Pinpoint the cell where the given text exists, returning its (x, y) midpoint coordinate. 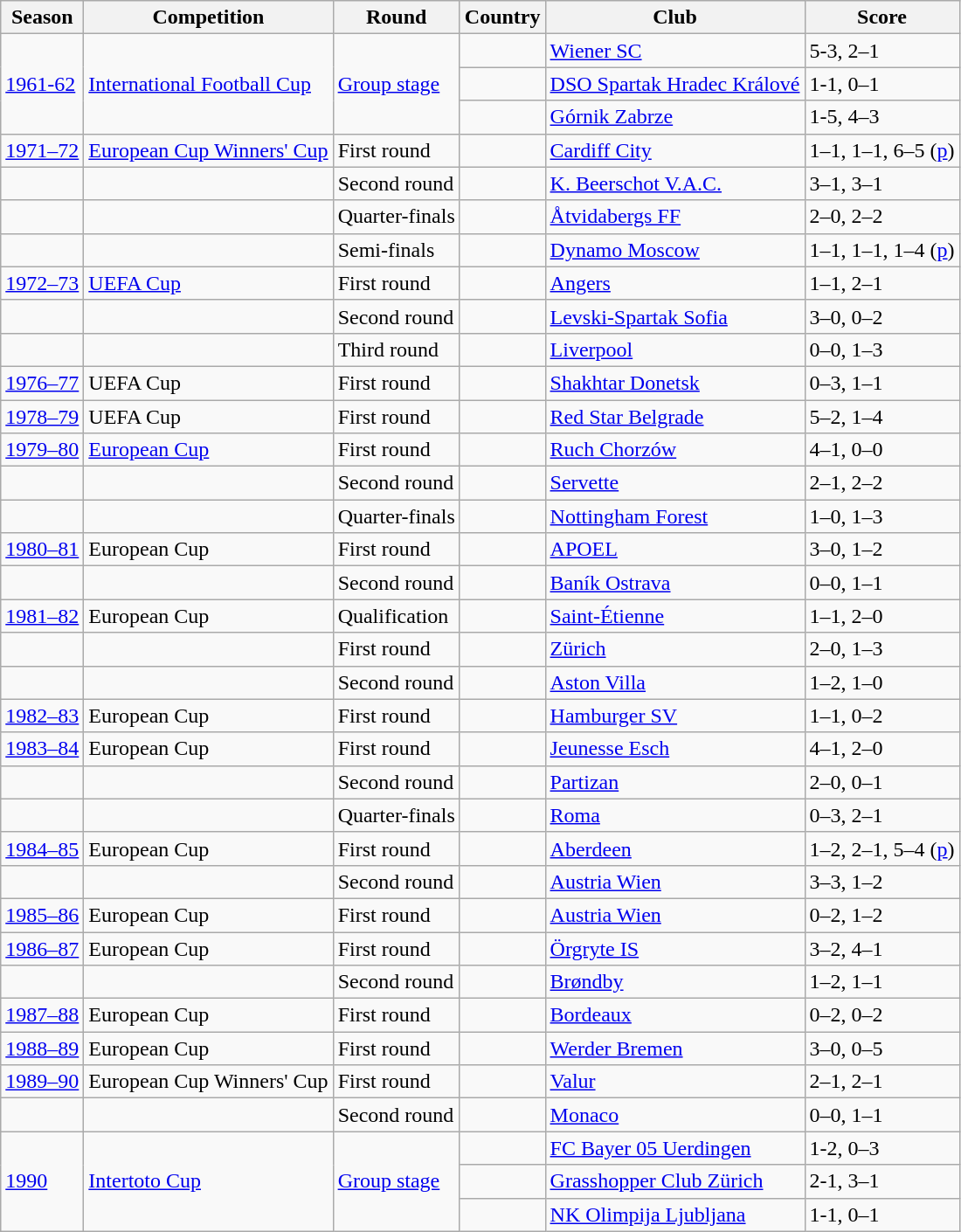
Qualification (397, 616)
1989–90 (42, 1082)
1–1, 0–2 (882, 716)
1978–79 (42, 417)
1990 (42, 1181)
1961-62 (42, 84)
3–0, 0–5 (882, 1049)
Roma (674, 815)
3–1, 3–1 (882, 183)
1986–87 (42, 948)
1972–73 (42, 283)
Semi-finals (397, 250)
1–0, 1–3 (882, 516)
2–1, 2–2 (882, 483)
1971–72 (42, 150)
1987–88 (42, 1015)
1–2, 1–0 (882, 682)
Season (42, 17)
3–3, 1–2 (882, 882)
1981–82 (42, 616)
Dynamo Moscow (674, 250)
Servette (674, 483)
1980–81 (42, 550)
2–0, 1–3 (882, 649)
Saint-Étienne (674, 616)
0–2, 1–2 (882, 915)
Hamburger SV (674, 716)
Intertoto Cup (208, 1181)
1985–86 (42, 915)
1983–84 (42, 749)
2–1, 2–1 (882, 1082)
Bordeaux (674, 1015)
Competition (208, 17)
Baník Ostrava (674, 583)
Górnik Zabrze (674, 117)
1988–89 (42, 1049)
1–2, 2–1, 5–4 (p) (882, 848)
Score (882, 17)
Red Star Belgrade (674, 417)
Partizan (674, 782)
Aston Villa (674, 682)
0–2, 0–2 (882, 1015)
2–0, 0–1 (882, 782)
Club (674, 17)
Third round (397, 350)
0–3, 1–1 (882, 383)
1-5, 4–3 (882, 117)
Round (397, 17)
1–2, 1–1 (882, 982)
Åtvidabergs FF (674, 217)
K. Beerschot V.A.C. (674, 183)
Werder Bremen (674, 1049)
Cardiff City (674, 150)
2-1, 3–1 (882, 1181)
5–2, 1–4 (882, 417)
Liverpool (674, 350)
FC Bayer 05 Uerdingen (674, 1148)
Jeunesse Esch (674, 749)
4–1, 0–0 (882, 450)
Örgryte IS (674, 948)
1–1, 1–1, 6–5 (p) (882, 150)
2–0, 2–2 (882, 217)
Ruch Chorzów (674, 450)
0–0, 1–3 (882, 350)
3–0, 0–2 (882, 316)
Angers (674, 283)
Aberdeen (674, 848)
1–1, 2–0 (882, 616)
DSO Spartak Hradec Králové (674, 84)
Zürich (674, 649)
5-3, 2–1 (882, 51)
APOEL (674, 550)
3–0, 1–2 (882, 550)
Valur (674, 1082)
1982–83 (42, 716)
International Football Cup (208, 84)
NK Olimpija Ljubljana (674, 1215)
3–2, 4–1 (882, 948)
Nottingham Forest (674, 516)
Grasshopper Club Zürich (674, 1181)
4–1, 2–0 (882, 749)
Wiener SC (674, 51)
1976–77 (42, 383)
0–3, 2–1 (882, 815)
Monaco (674, 1115)
Shakhtar Donetsk (674, 383)
Levski-Spartak Sofia (674, 316)
1979–80 (42, 450)
1–1, 2–1 (882, 283)
1-2, 0–3 (882, 1148)
Brøndby (674, 982)
1–1, 1–1, 1–4 (p) (882, 250)
1984–85 (42, 848)
Country (502, 17)
